For the text-containing cell, return its midpoint in [x, y] coordinate format. 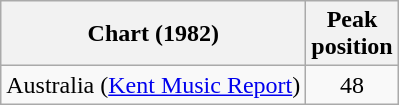
Chart (1982) [154, 34]
Peakposition [352, 34]
Australia (Kent Music Report) [154, 85]
48 [352, 85]
